Extract the [x, y] coordinate from the center of the cell holding the provided text.  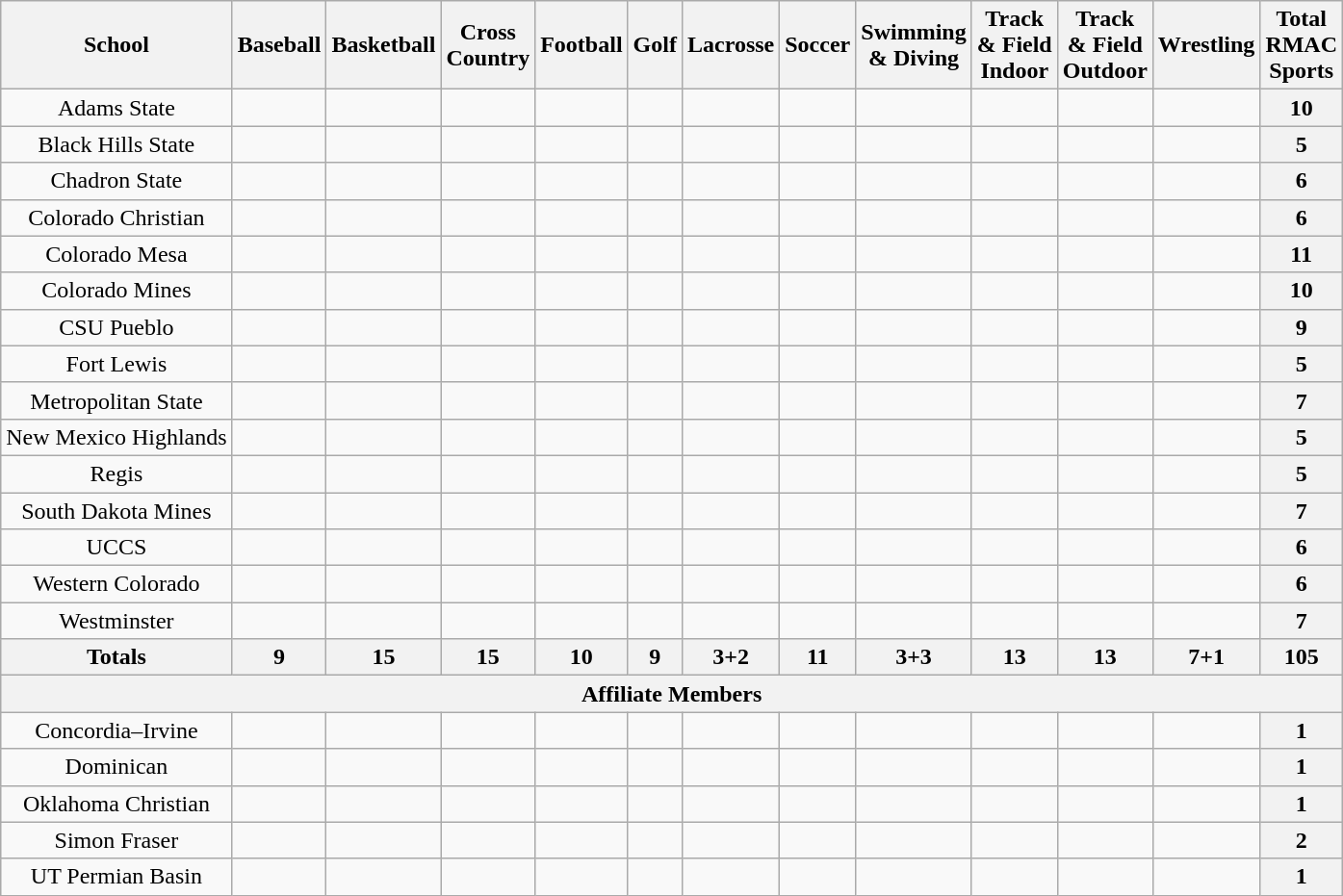
Totals [116, 657]
2 [1302, 840]
7+1 [1206, 657]
Adams State [116, 108]
Black Hills State [116, 144]
Colorado Mesa [116, 254]
Football [581, 45]
Fort Lewis [116, 364]
Soccer [818, 45]
Wrestling [1206, 45]
New Mexico Highlands [116, 437]
Golf [655, 45]
Dominican [116, 767]
Colorado Mines [116, 291]
Chadron State [116, 181]
Swimming& Diving [914, 45]
TotalRMACSports [1302, 45]
South Dakota Mines [116, 511]
Simon Fraser [116, 840]
Basketball [383, 45]
Baseball [279, 45]
3+2 [730, 657]
CSU Pueblo [116, 327]
UT Permian Basin [116, 877]
Track& FieldIndoor [1015, 45]
Westminster [116, 621]
Track& FieldOutdoor [1105, 45]
Lacrosse [730, 45]
CrossCountry [488, 45]
Concordia–Irvine [116, 730]
105 [1302, 657]
Colorado Christian [116, 218]
Metropolitan State [116, 400]
UCCS [116, 548]
School [116, 45]
3+3 [914, 657]
Regis [116, 474]
Affiliate Members [672, 694]
Oklahoma Christian [116, 804]
Western Colorado [116, 584]
